For the text-containing cell, return its midpoint in (x, y) coordinate format. 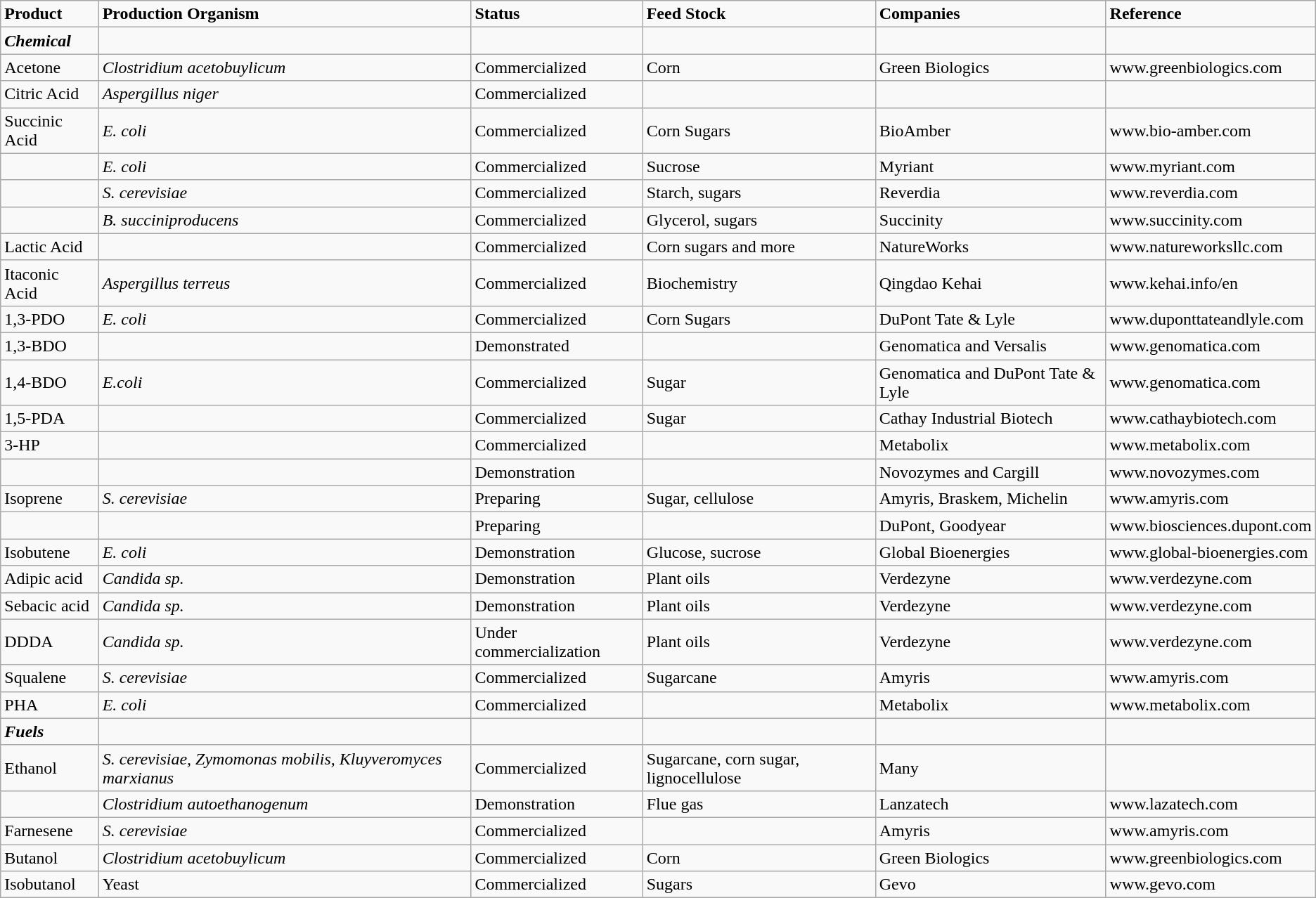
Isoprene (49, 499)
Fuels (49, 731)
Acetone (49, 67)
DuPont, Goodyear (991, 526)
Squalene (49, 678)
Isobutanol (49, 885)
www.succinity.com (1211, 220)
Starch, sugars (759, 193)
www.cathaybiotech.com (1211, 419)
Global Bioenergies (991, 552)
Companies (991, 14)
PHA (49, 705)
1,3-BDO (49, 346)
Adipic acid (49, 579)
www.lazatech.com (1211, 804)
DDDA (49, 642)
3-HP (49, 445)
Production Organism (285, 14)
Under commercialization (557, 642)
Isobutene (49, 552)
Genomatica and DuPont Tate & Lyle (991, 382)
www.natureworksllc.com (1211, 247)
www.reverdia.com (1211, 193)
Aspergillus niger (285, 94)
Lactic Acid (49, 247)
Glucose, sucrose (759, 552)
Gevo (991, 885)
1,3-PDO (49, 319)
Sucrose (759, 167)
Succinity (991, 220)
Sugarcane, corn sugar, lignocellulose (759, 767)
Butanol (49, 858)
www.biosciences.dupont.com (1211, 526)
Qingdao Kehai (991, 282)
www.kehai.info/en (1211, 282)
Myriant (991, 167)
Itaconic Acid (49, 282)
Aspergillus terreus (285, 282)
Succinic Acid (49, 131)
Amyris, Braskem, Michelin (991, 499)
www.myriant.com (1211, 167)
Sugars (759, 885)
Glycerol, sugars (759, 220)
www.bio-amber.com (1211, 131)
NatureWorks (991, 247)
Reverdia (991, 193)
1,4-BDO (49, 382)
Sugarcane (759, 678)
S. cerevisiae, Zymomonas mobilis, Kluyveromyces marxianus (285, 767)
Corn sugars and more (759, 247)
www.global-bioenergies.com (1211, 552)
Biochemistry (759, 282)
www.novozymes.com (1211, 472)
Citric Acid (49, 94)
Product (49, 14)
Farnesene (49, 831)
Chemical (49, 41)
DuPont Tate & Lyle (991, 319)
1,5-PDA (49, 419)
www.gevo.com (1211, 885)
Demonstrated (557, 346)
www.duponttateandlyle.com (1211, 319)
B. succiniproducens (285, 220)
Lanzatech (991, 804)
Clostridium autoethanogenum (285, 804)
Cathay Industrial Biotech (991, 419)
Many (991, 767)
Sebacic acid (49, 606)
Flue gas (759, 804)
Yeast (285, 885)
Reference (1211, 14)
Status (557, 14)
Sugar, cellulose (759, 499)
Feed Stock (759, 14)
Genomatica and Versalis (991, 346)
Ethanol (49, 767)
E.coli (285, 382)
BioAmber (991, 131)
Novozymes and Cargill (991, 472)
